Pinpoint the cell where the given text exists, returning its (x, y) midpoint coordinate. 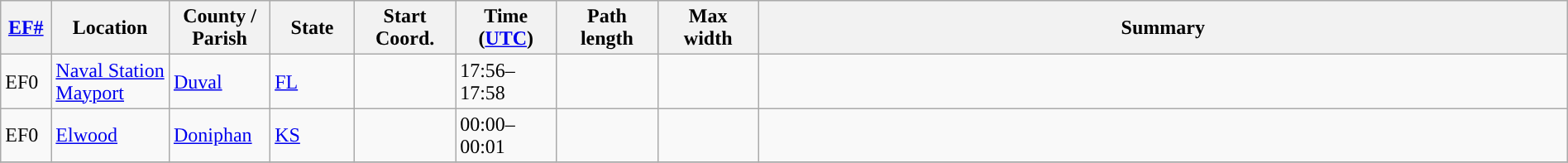
00:00–00:01 (506, 136)
Naval Station Mayport (111, 81)
Time (UTC) (506, 28)
Path length (607, 28)
EF# (26, 28)
County / Parish (219, 28)
17:56–17:58 (506, 81)
KS (313, 136)
State (313, 28)
FL (313, 81)
Location (111, 28)
Max width (708, 28)
Doniphan (219, 136)
Duval (219, 81)
Elwood (111, 136)
Summary (1163, 28)
Start Coord. (404, 28)
